Output the [X, Y] coordinate of the center of the cell containing the given text.  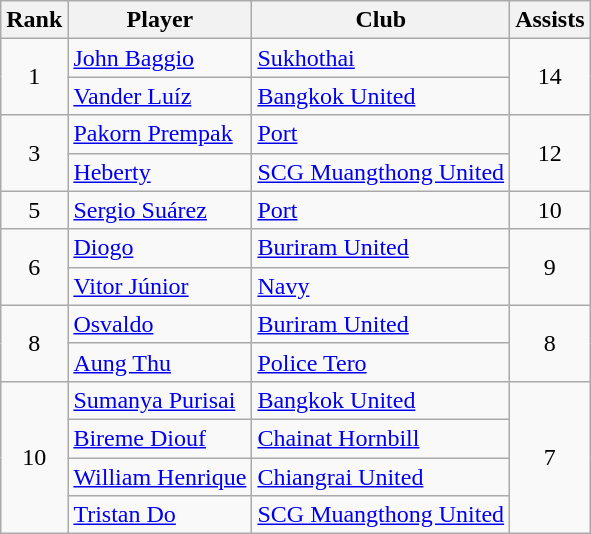
Diogo [160, 248]
John Baggio [160, 58]
Bireme Diouf [160, 438]
7 [550, 457]
3 [34, 153]
Club [381, 20]
1 [34, 77]
Sumanya Purisai [160, 400]
Vander Luíz [160, 96]
6 [34, 267]
12 [550, 153]
Police Tero [381, 362]
Osvaldo [160, 324]
Chiangrai United [381, 477]
Rank [34, 20]
5 [34, 210]
14 [550, 77]
Navy [381, 286]
William Henrique [160, 477]
Vitor Júnior [160, 286]
Aung Thu [160, 362]
Sukhothai [381, 58]
Heberty [160, 172]
Sergio Suárez [160, 210]
Assists [550, 20]
Tristan Do [160, 515]
Player [160, 20]
Chainat Hornbill [381, 438]
9 [550, 267]
Pakorn Prempak [160, 134]
